Provide the [x, y] coordinate of the cell's center where the given text is located.  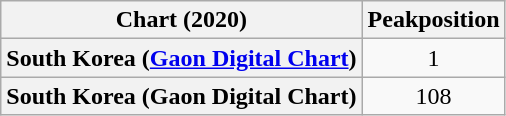
108 [434, 96]
Chart (2020) [182, 20]
1 [434, 58]
Peakposition [434, 20]
